Search for the cell housing the specified text and yield its (x, y) center coordinate. 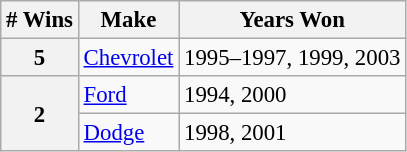
# Wins (40, 20)
Chevrolet (128, 58)
1998, 2001 (292, 133)
1995–1997, 1999, 2003 (292, 58)
Ford (128, 95)
1994, 2000 (292, 95)
2 (40, 114)
Years Won (292, 20)
5 (40, 58)
Make (128, 20)
Dodge (128, 133)
